Pinpoint the cell where the given text exists, returning its [x, y] midpoint coordinate. 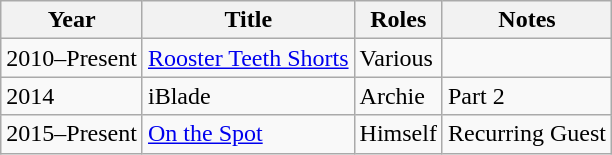
Rooster Teeth Shorts [248, 58]
On the Spot [248, 134]
Himself [398, 134]
2014 [72, 96]
Various [398, 58]
Notes [526, 20]
Title [248, 20]
Archie [398, 96]
iBlade [248, 96]
2010–Present [72, 58]
2015–Present [72, 134]
Year [72, 20]
Part 2 [526, 96]
Roles [398, 20]
Recurring Guest [526, 134]
